Return the (x, y) coordinate for the center point of the cell that contains the specified text.  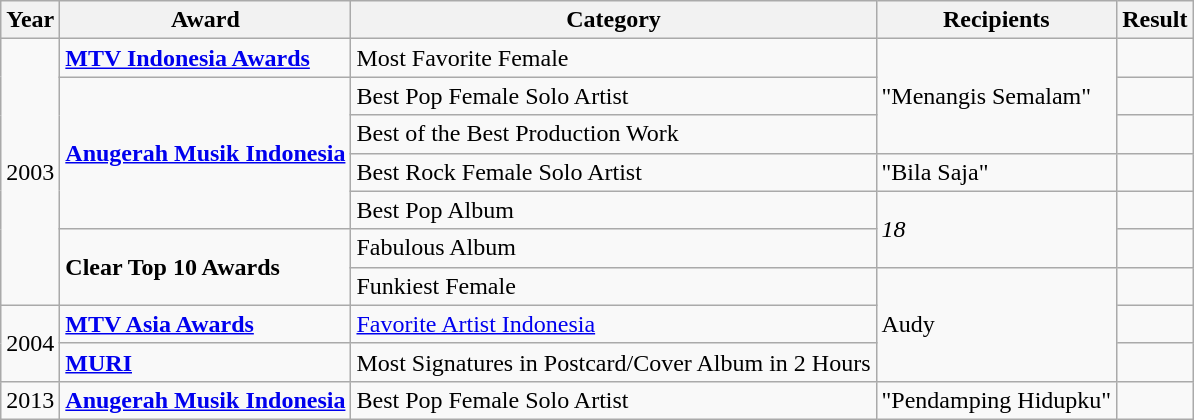
18 (996, 229)
MURI (206, 362)
Audy (996, 324)
2003 (30, 172)
Fabulous Album (614, 248)
Result (1155, 20)
Most Favorite Female (614, 58)
Award (206, 20)
Most Signatures in Postcard/Cover Album in 2 Hours (614, 362)
"Pendamping Hidupku" (996, 400)
Clear Top 10 Awards (206, 267)
Best Rock Female Solo Artist (614, 172)
"Bila Saja" (996, 172)
2004 (30, 343)
Year (30, 20)
Recipients (996, 20)
Favorite Artist Indonesia (614, 324)
Best Pop Album (614, 210)
MTV Asia Awards (206, 324)
Category (614, 20)
MTV Indonesia Awards (206, 58)
Best of the Best Production Work (614, 134)
Funkiest Female (614, 286)
"Menangis Semalam" (996, 96)
2013 (30, 400)
